Pinpoint the cell where the given text exists, returning its [X, Y] midpoint coordinate. 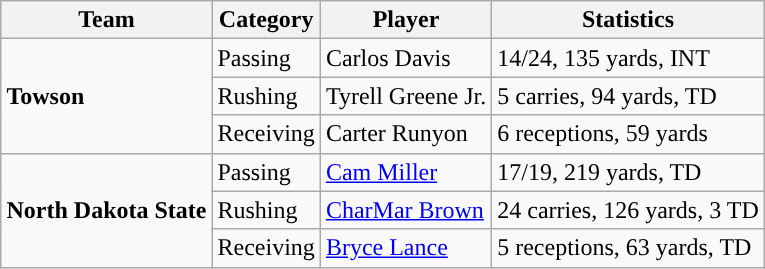
North Dakota State [106, 210]
Player [406, 20]
6 receptions, 59 yards [628, 134]
Carlos Davis [406, 58]
24 carries, 126 yards, 3 TD [628, 210]
Carter Runyon [406, 134]
Tyrell Greene Jr. [406, 96]
Statistics [628, 20]
5 receptions, 63 yards, TD [628, 248]
5 carries, 94 yards, TD [628, 96]
14/24, 135 yards, INT [628, 58]
Category [266, 20]
Bryce Lance [406, 248]
17/19, 219 yards, TD [628, 172]
Team [106, 20]
Cam Miller [406, 172]
Towson [106, 96]
CharMar Brown [406, 210]
